Find where the given text appears and provide that cell's center as (X, Y) coordinate. 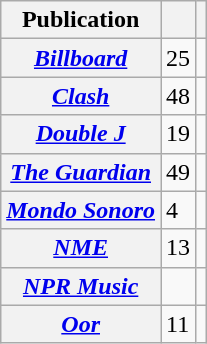
NPR Music (81, 286)
Billboard (81, 58)
Oor (81, 324)
4 (178, 210)
49 (178, 172)
The Guardian (81, 172)
Mondo Sonoro (81, 210)
Clash (81, 96)
NME (81, 248)
11 (178, 324)
13 (178, 248)
19 (178, 134)
Publication (81, 20)
48 (178, 96)
25 (178, 58)
Double J (81, 134)
